Pinpoint the cell where the given text exists, returning its (x, y) midpoint coordinate. 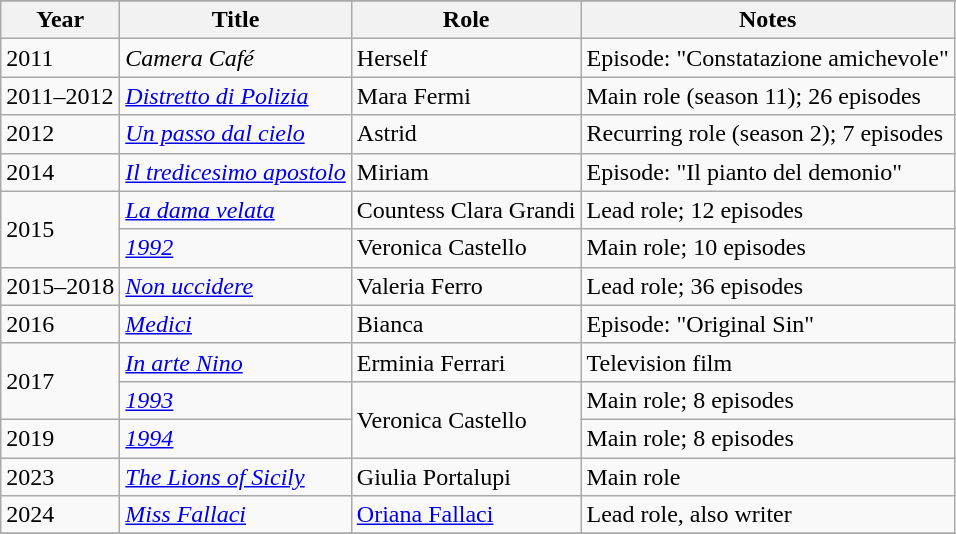
2015–2018 (60, 286)
Astrid (466, 134)
Giulia Portalupi (466, 477)
Notes (768, 20)
2024 (60, 515)
2014 (60, 172)
Television film (768, 362)
Lead role; 36 episodes (768, 286)
Episode: "Original Sin" (768, 324)
Mara Fermi (466, 96)
Bianca (466, 324)
Recurring role (season 2); 7 episodes (768, 134)
Episode: "Il pianto del demonio" (768, 172)
Un passo dal cielo (236, 134)
Medici (236, 324)
2012 (60, 134)
Year (60, 20)
2011 (60, 58)
2017 (60, 381)
2023 (60, 477)
Lead role, also writer (768, 515)
Miriam (466, 172)
Non uccidere (236, 286)
Miss Fallaci (236, 515)
In arte Nino (236, 362)
Main role (season 11); 26 episodes (768, 96)
Lead role; 12 episodes (768, 210)
La dama velata (236, 210)
Main role; 10 episodes (768, 248)
Distretto di Polizia (236, 96)
Role (466, 20)
2019 (60, 438)
2011–2012 (60, 96)
Title (236, 20)
1994 (236, 438)
The Lions of Sicily (236, 477)
Valeria Ferro (466, 286)
Erminia Ferrari (466, 362)
Oriana Fallaci (466, 515)
2016 (60, 324)
1992 (236, 248)
Herself (466, 58)
Main role (768, 477)
Episode: "Constatazione amichevole" (768, 58)
1993 (236, 400)
Il tredicesimo apostolo (236, 172)
Camera Café (236, 58)
2015 (60, 229)
Countess Clara Grandi (466, 210)
